Determine the [X, Y] coordinate at the center of the cell enclosing the given text.  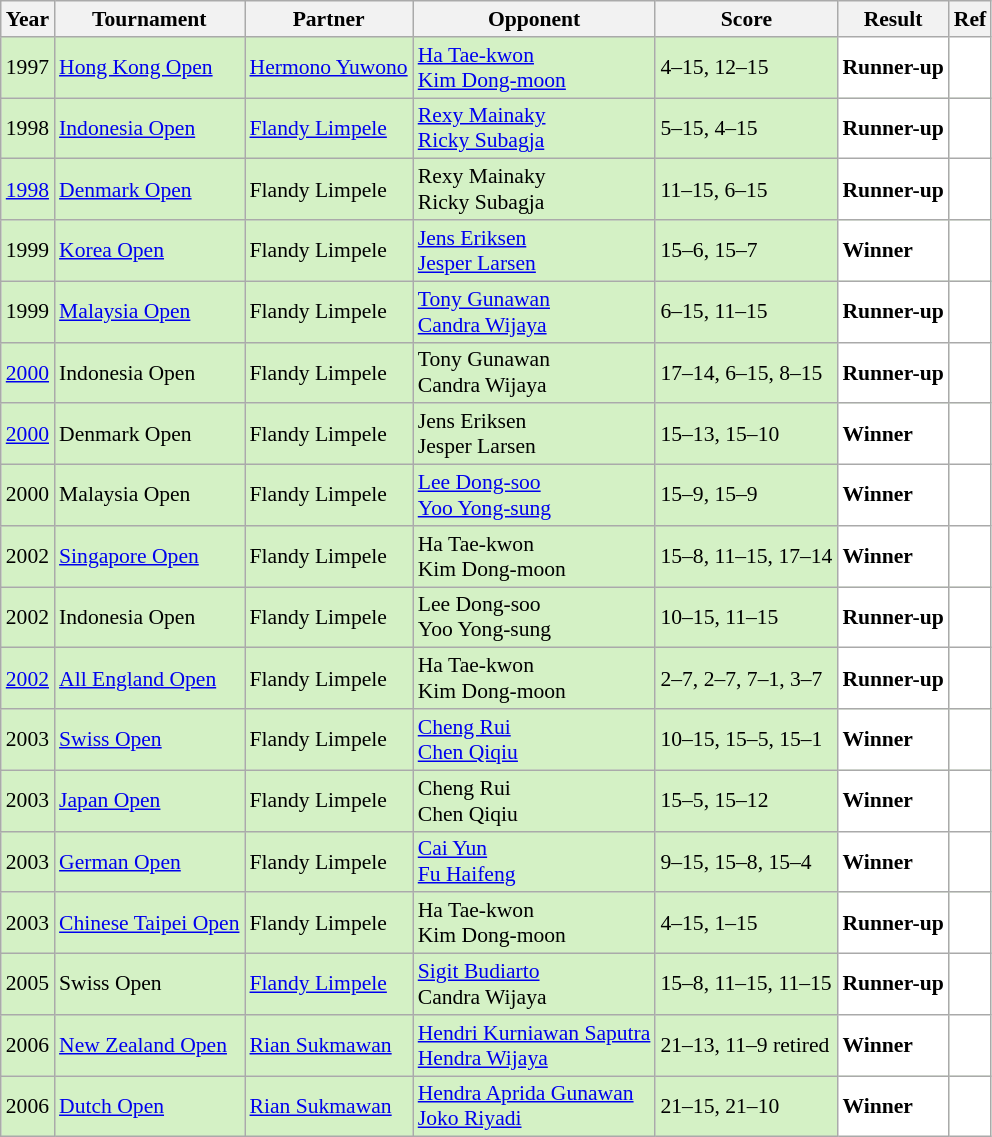
4–15, 1–15 [746, 924]
15–5, 15–12 [746, 800]
17–14, 6–15, 8–15 [746, 372]
9–15, 15–8, 15–4 [746, 862]
All England Open [149, 678]
Hendri Kurniawan Saputra Hendra Wijaya [534, 1046]
Hong Kong Open [149, 68]
Year [28, 19]
15–9, 15–9 [746, 496]
Ref [970, 19]
4–15, 12–15 [746, 68]
New Zealand Open [149, 1046]
Dutch Open [149, 1106]
15–8, 11–15, 11–15 [746, 984]
2–7, 2–7, 7–1, 3–7 [746, 678]
10–15, 15–5, 15–1 [746, 740]
Tournament [149, 19]
Cai Yun Fu Haifeng [534, 862]
15–6, 15–7 [746, 250]
21–15, 21–10 [746, 1106]
Hendra Aprida Gunawan Joko Riyadi [534, 1106]
Sigit Budiarto Candra Wijaya [534, 984]
Partner [328, 19]
2005 [28, 984]
Chinese Taipei Open [149, 924]
Korea Open [149, 250]
Hermono Yuwono [328, 68]
Result [892, 19]
Japan Open [149, 800]
15–13, 15–10 [746, 434]
11–15, 6–15 [746, 190]
15–8, 11–15, 17–14 [746, 556]
21–13, 11–9 retired [746, 1046]
Score [746, 19]
6–15, 11–15 [746, 312]
5–15, 4–15 [746, 128]
Singapore Open [149, 556]
10–15, 11–15 [746, 618]
1997 [28, 68]
German Open [149, 862]
Opponent [534, 19]
